Capture the cell that displays the provided text and extract its [X, Y] central coordinate. 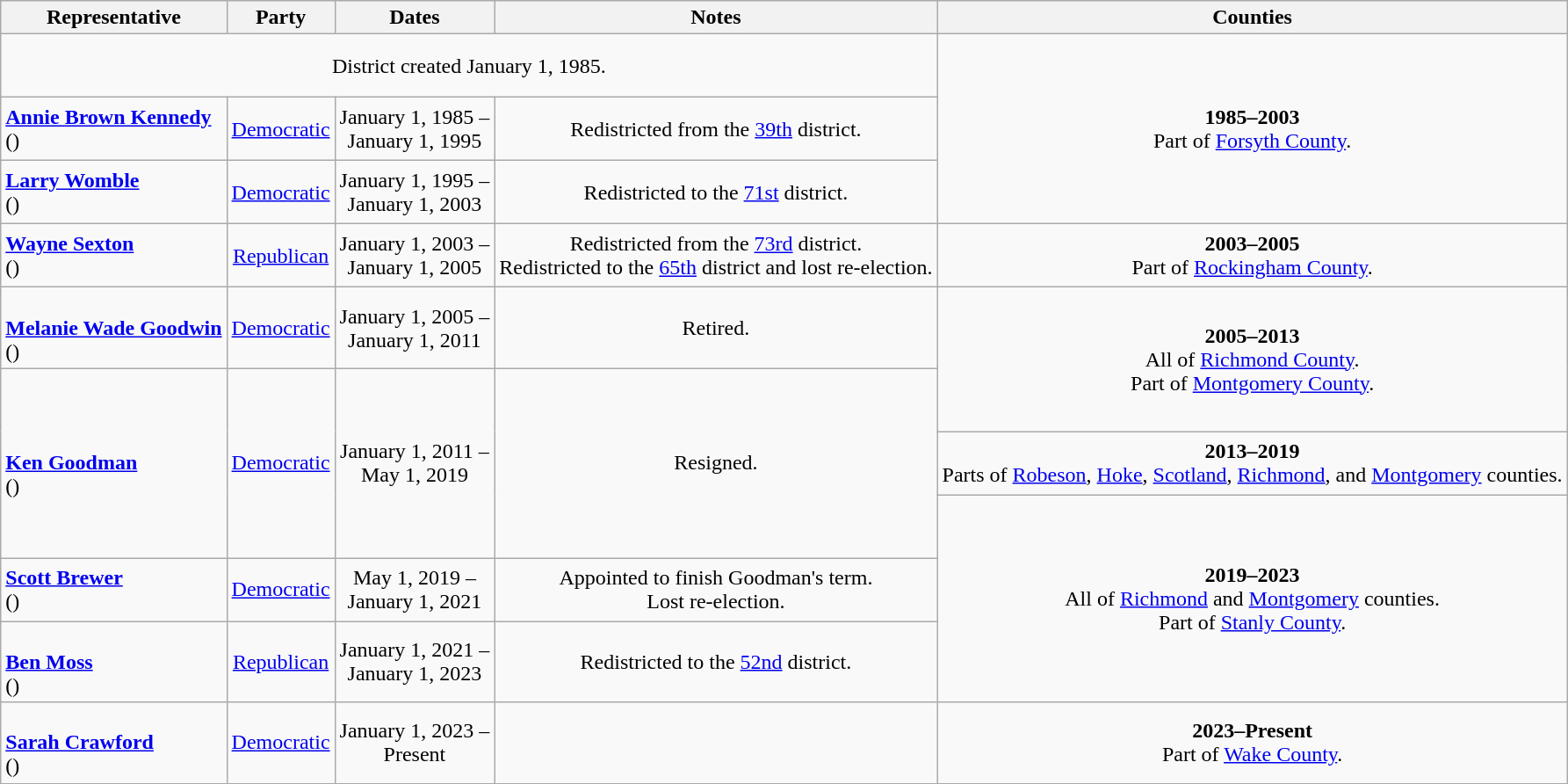
Counties [1253, 18]
Notes [716, 18]
Sarah Crawford() [114, 743]
2013–2019 Parts of Robeson, Hoke, Scotland, Richmond, and Montgomery counties. [1253, 463]
Redistricted from the 39th district. [716, 129]
Scott Brewer() [114, 590]
January 1, 2003 – January 1, 2005 [415, 256]
Annie Brown Kennedy() [114, 129]
Ken Goodman() [114, 463]
2005–2013 All of Richmond County. Part of Montgomery County. [1253, 359]
Wayne Sexton() [114, 256]
2019–2023 All of Richmond and Montgomery counties. Part of Stanly County. [1253, 599]
January 1, 2023 – Present [415, 743]
Ben Moss() [114, 662]
January 1, 1985 – January 1, 1995 [415, 129]
January 1, 2021 – January 1, 2023 [415, 662]
Melanie Wade Goodwin() [114, 328]
January 1, 2011 – May 1, 2019 [415, 463]
Redistricted from the 73rd district. Redistricted to the 65th district and lost re-election. [716, 256]
Dates [415, 18]
Larry Womble() [114, 192]
Redistricted to the 71st district. [716, 192]
Party [281, 18]
2023–Present Part of Wake County. [1253, 743]
District created January 1, 1985. [469, 66]
Redistricted to the 52nd district. [716, 662]
Appointed to finish Goodman's term. Lost re-election. [716, 590]
2003–2005 Part of Rockingham County. [1253, 256]
Retired. [716, 328]
Representative [114, 18]
Resigned. [716, 463]
January 1, 2005 – January 1, 2011 [415, 328]
May 1, 2019 – January 1, 2021 [415, 590]
1985–2003 Part of Forsyth County. [1253, 129]
January 1, 1995 – January 1, 2003 [415, 192]
